Provide the [X, Y] coordinate of the cell's center where the given text is located.  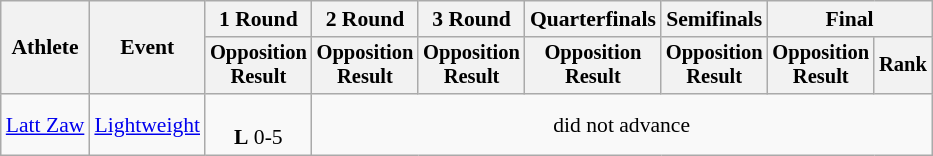
Event [147, 48]
3 Round [472, 19]
2 Round [366, 19]
Quarterfinals [593, 19]
did not advance [622, 124]
Athlete [46, 48]
Rank [903, 66]
L 0-5 [258, 124]
Latt Zaw [46, 124]
1 Round [258, 19]
Final [849, 19]
Semifinals [714, 19]
Lightweight [147, 124]
